From the cell containing the given text, extract its center point as [x, y] coordinate. 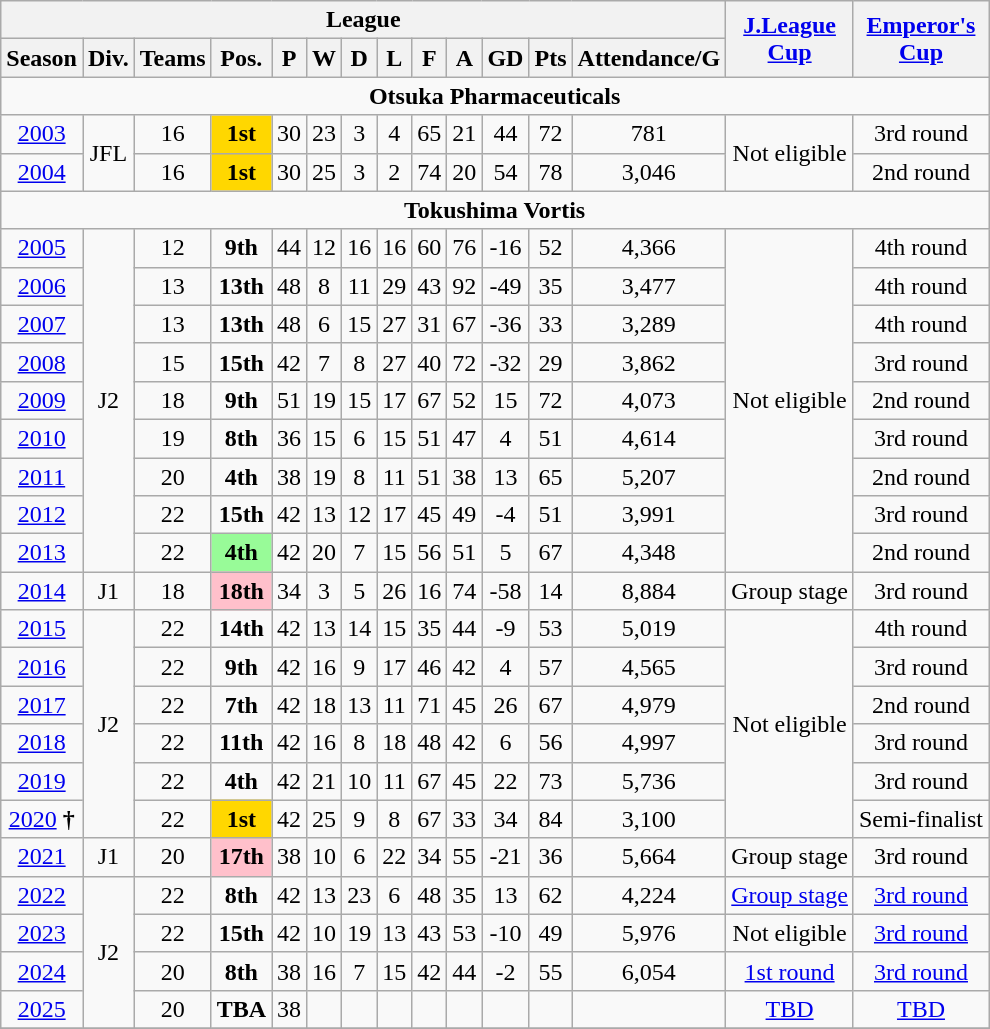
2010 [42, 438]
5,736 [649, 781]
Div. [108, 58]
2025 [42, 1009]
2007 [42, 324]
D [360, 58]
-36 [506, 324]
40 [430, 362]
Season [42, 58]
2017 [42, 705]
2004 [42, 172]
Teams [172, 58]
57 [550, 667]
4,348 [649, 553]
11th [241, 743]
31 [430, 324]
4,224 [649, 895]
Pos. [241, 58]
P [290, 58]
73 [550, 781]
5,976 [649, 933]
2022 [42, 895]
2019 [42, 781]
2018 [42, 743]
Emperor'sCup [920, 39]
2012 [42, 515]
76 [464, 248]
4,979 [649, 705]
2013 [42, 553]
Semi-finalist [920, 819]
4,366 [649, 248]
Pts [550, 58]
781 [649, 134]
2021 [42, 857]
GD [506, 58]
A [464, 58]
2005 [42, 248]
4,997 [649, 743]
-21 [506, 857]
2011 [42, 477]
F [430, 58]
14th [241, 629]
Otsuka Pharmaceuticals [495, 96]
J.LeagueCup [790, 39]
League [364, 20]
54 [506, 172]
60 [430, 248]
5,664 [649, 857]
78 [550, 172]
-4 [506, 515]
4,614 [649, 438]
47 [464, 438]
4,565 [649, 667]
3,477 [649, 286]
7th [241, 705]
2020 † [42, 819]
W [324, 58]
3,100 [649, 819]
84 [550, 819]
5,207 [649, 477]
1st round [790, 971]
17th [241, 857]
-49 [506, 286]
6,054 [649, 971]
-32 [506, 362]
2016 [42, 667]
2014 [42, 591]
18th [241, 591]
3,991 [649, 515]
92 [464, 286]
-16 [506, 248]
3,046 [649, 172]
-9 [506, 629]
3,289 [649, 324]
4,073 [649, 400]
TBA [241, 1009]
46 [430, 667]
2 [394, 172]
2006 [42, 286]
Tokushima Vortis [495, 210]
Attendance/G [649, 58]
2023 [42, 933]
2003 [42, 134]
5,019 [649, 629]
-58 [506, 591]
JFL [108, 153]
-2 [506, 971]
2008 [42, 362]
L [394, 58]
62 [550, 895]
71 [430, 705]
2024 [42, 971]
2015 [42, 629]
2009 [42, 400]
-10 [506, 933]
3,862 [649, 362]
8,884 [649, 591]
